Extract the [X, Y] coordinate from the center of the cell holding the provided text.  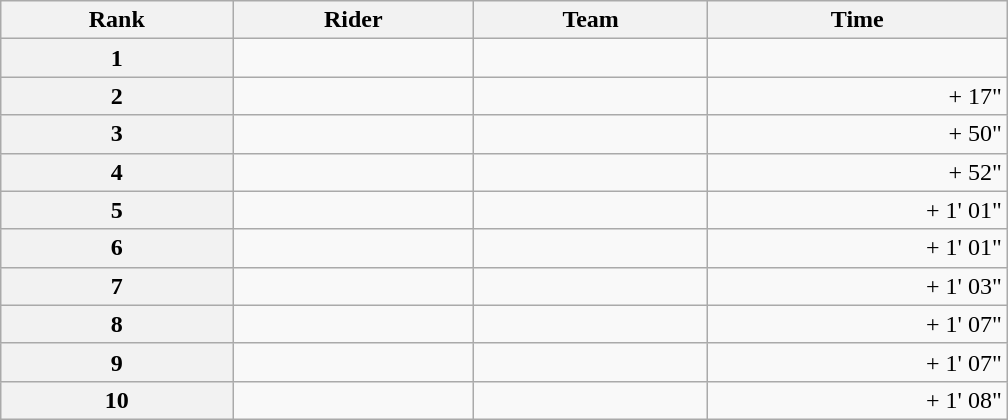
+ 52" [857, 172]
+ 1' 03" [857, 286]
Time [857, 20]
7 [117, 286]
8 [117, 324]
6 [117, 248]
5 [117, 210]
+ 50" [857, 134]
4 [117, 172]
+ 17" [857, 96]
+ 1' 08" [857, 400]
Rank [117, 20]
10 [117, 400]
3 [117, 134]
Rider [354, 20]
2 [117, 96]
1 [117, 58]
9 [117, 362]
Team [590, 20]
